Determine the [x, y] coordinate at the center of the cell enclosing the given text.  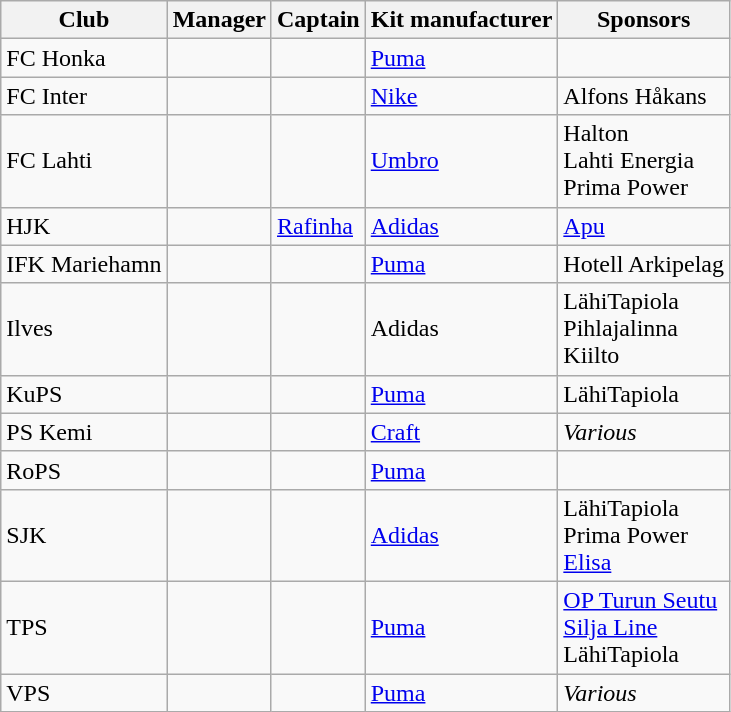
Manager [219, 20]
LähiTapiola [644, 394]
HJK [84, 226]
Club [84, 20]
Kit manufacturer [462, 20]
RoPS [84, 470]
Hotell Arkipelag [644, 264]
VPS [84, 693]
FC Inter [84, 96]
KuPS [84, 394]
IFK Mariehamn [84, 264]
LähiTapiola Prima Power Elisa [644, 535]
TPS [84, 627]
Halton Lahti Energia Prima Power [644, 161]
FC Honka [84, 58]
Alfons Håkans [644, 96]
Captain [318, 20]
Apu [644, 226]
Ilves [84, 329]
Rafinha [318, 226]
Umbro [462, 161]
OP Turun Seutu Silja Line LähiTapiola [644, 627]
Sponsors [644, 20]
Craft [462, 432]
SJK [84, 535]
Nike [462, 96]
LähiTapiola Pihlajalinna Kiilto [644, 329]
PS Kemi [84, 432]
FC Lahti [84, 161]
